Determine the [x, y] coordinate at the center of the cell enclosing the given text.  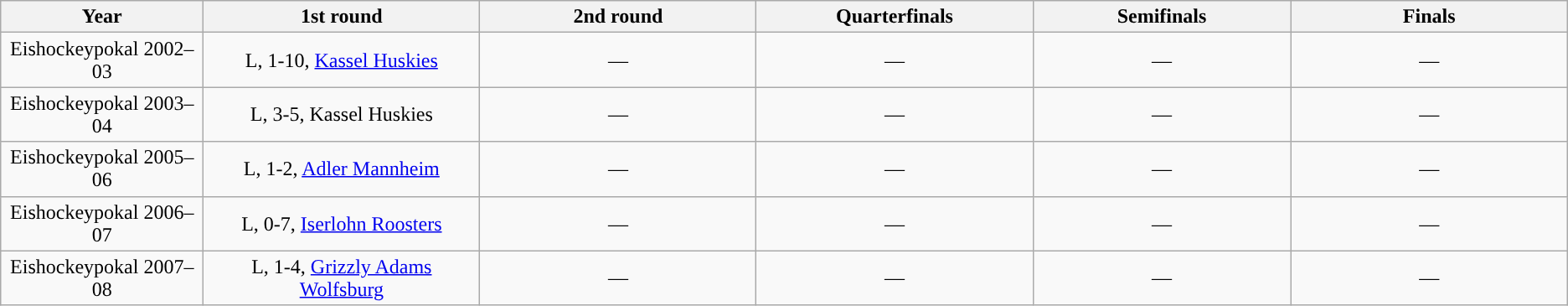
Eishockeypokal 2006–07 [102, 223]
Eishockeypokal 2007–08 [102, 278]
Semifinals [1162, 17]
Eishockeypokal 2002–03 [102, 60]
Finals [1429, 17]
L, 1-10, Kassel Huskies [342, 60]
2nd round [618, 17]
L, 1-2, Adler Mannheim [342, 169]
Quarterfinals [895, 17]
L, 0-7, Iserlohn Roosters [342, 223]
Eishockeypokal 2005–06 [102, 169]
Year [102, 17]
1st round [342, 17]
L, 1-4, Grizzly Adams Wolfsburg [342, 278]
Eishockeypokal 2003–04 [102, 114]
L, 3-5, Kassel Huskies [342, 114]
